Output the [X, Y] coordinate of the center of the cell containing the given text.  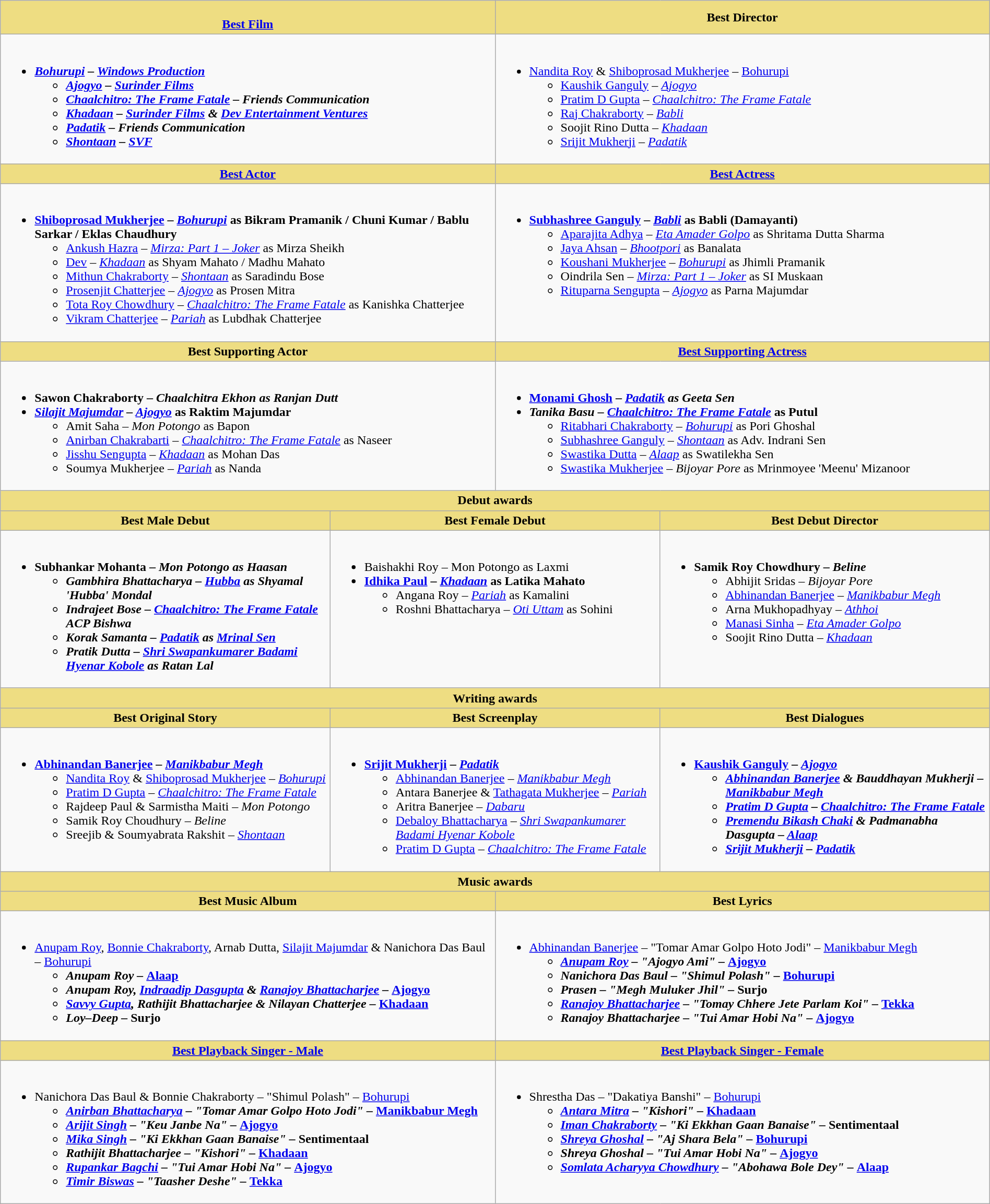
Best Dialogues [825, 718]
Best Playback Singer - Female [742, 1051]
Best Film [247, 18]
Best Music Album [247, 901]
Best Debut Director [825, 520]
Writing awards [495, 698]
Best Director [742, 18]
Best Lyrics [742, 901]
Best Screenplay [495, 718]
Best Original Story [166, 718]
Best Supporting Actor [247, 351]
Music awards [495, 881]
Best Male Debut [166, 520]
Baishakhi Roy – Mon Potongo as LaxmiIdhika Paul – Khadaan as Latika MahatoAngana Roy – Pariah as KamaliniRoshni Bhattacharya – Oti Uttam as Sohini [495, 609]
Best Actress [742, 174]
Best Supporting Actress [742, 351]
Best Playback Singer - Male [247, 1051]
Best Female Debut [495, 520]
Best Actor [247, 174]
Debut awards [495, 500]
